From the cell containing the given text, extract its center point as [x, y] coordinate. 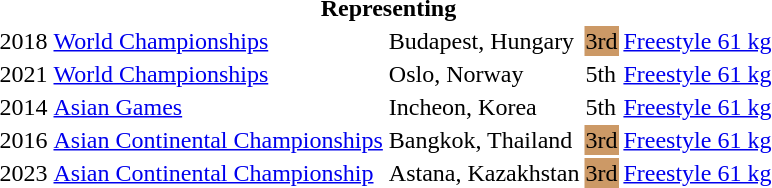
Bangkok, Thailand [484, 140]
Incheon, Korea [484, 107]
Asian Continental Championships [218, 140]
Asian Continental Championship [218, 173]
Oslo, Norway [484, 74]
Asian Games [218, 107]
Budapest, Hungary [484, 41]
Astana, Kazakhstan [484, 173]
